Return the [x, y] coordinate for the center point of the cell that contains the specified text.  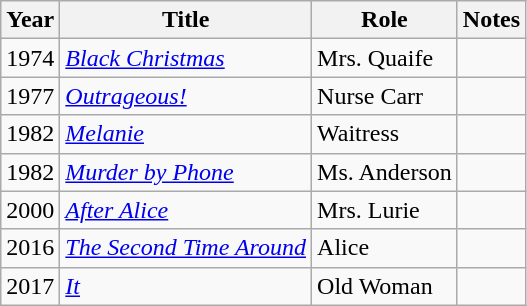
Waitress [385, 134]
Alice [385, 248]
Black Christmas [186, 58]
2000 [30, 210]
Nurse Carr [385, 96]
Ms. Anderson [385, 172]
2017 [30, 286]
It [186, 286]
Mrs. Lurie [385, 210]
Year [30, 20]
After Alice [186, 210]
The Second Time Around [186, 248]
Mrs. Quaife [385, 58]
Outrageous! [186, 96]
1977 [30, 96]
1974 [30, 58]
Murder by Phone [186, 172]
Melanie [186, 134]
Title [186, 20]
Notes [491, 20]
Role [385, 20]
2016 [30, 248]
Old Woman [385, 286]
